Output the [X, Y] coordinate of the center of the cell containing the given text.  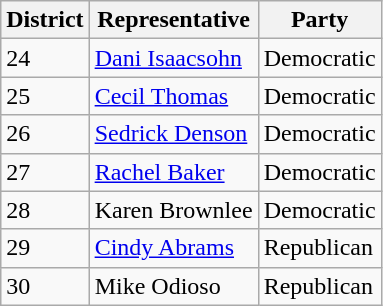
29 [45, 248]
Dani Isaacsohn [174, 58]
Mike Odioso [174, 286]
Party [320, 20]
24 [45, 58]
30 [45, 286]
Cindy Abrams [174, 248]
27 [45, 172]
Karen Brownlee [174, 210]
Representative [174, 20]
28 [45, 210]
Sedrick Denson [174, 134]
District [45, 20]
Rachel Baker [174, 172]
26 [45, 134]
Cecil Thomas [174, 96]
25 [45, 96]
